Identify which cell holds the provided text, then report its (x, y) central coordinate. 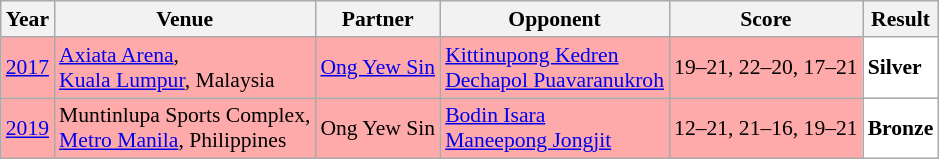
12–21, 21–16, 19–21 (766, 128)
Muntinlupa Sports Complex,Metro Manila, Philippines (184, 128)
2019 (28, 128)
Score (766, 19)
Year (28, 19)
Opponent (554, 19)
Silver (901, 68)
Bronze (901, 128)
Bodin Isara Maneepong Jongjit (554, 128)
Kittinupong Kedren Dechapol Puavaranukroh (554, 68)
Axiata Arena,Kuala Lumpur, Malaysia (184, 68)
Result (901, 19)
Partner (378, 19)
19–21, 22–20, 17–21 (766, 68)
Venue (184, 19)
2017 (28, 68)
